Locate the cell with the specified text and output its [x, y] center coordinate. 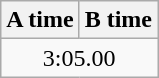
3:05.00 [80, 58]
B time [118, 20]
A time [40, 20]
